Extract the [x, y] coordinate from the center of the cell holding the provided text.  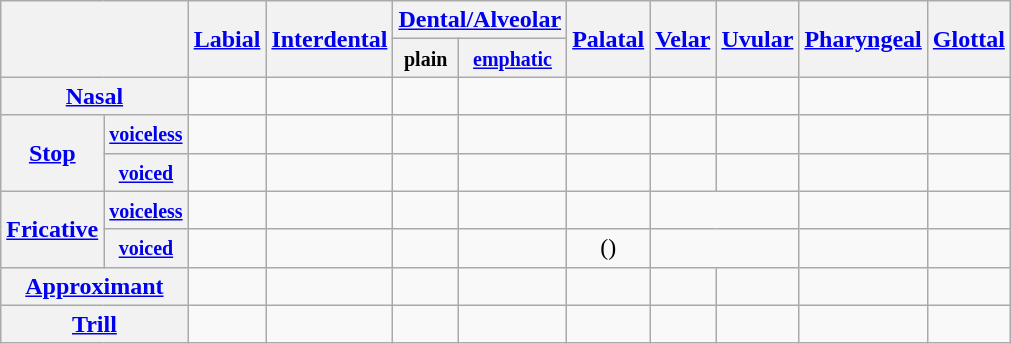
Interdental [330, 39]
emphatic [512, 58]
plain [426, 58]
Palatal [608, 39]
Fricative [52, 229]
Trill [94, 324]
Glottal [968, 39]
Uvular [758, 39]
Labial [227, 39]
Stop [52, 153]
Approximant [94, 286]
Dental/Alveolar [480, 20]
() [608, 248]
Pharyngeal [863, 39]
Nasal [94, 96]
Velar [683, 39]
